Output the [X, Y] coordinate of the center of the cell containing the given text.  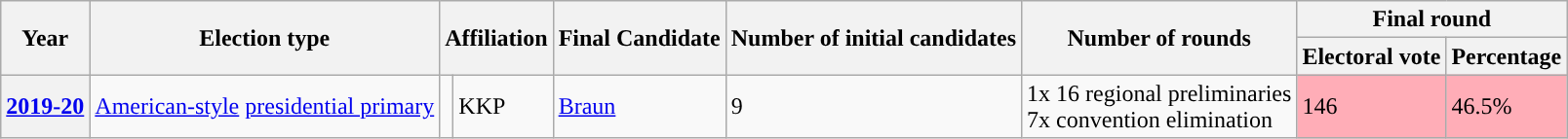
Braun [640, 107]
46.5% [1507, 107]
Final round [1431, 19]
1x 16 regional preliminaries 7x convention elimination [1159, 107]
Final Candidate [640, 38]
146 [1371, 107]
KKP [503, 107]
Year [45, 38]
Number of rounds [1159, 38]
Percentage [1507, 56]
Election type [265, 38]
9 [874, 107]
2019-20 [45, 107]
American-style presidential primary [265, 107]
Number of initial candidates [874, 38]
Electoral vote [1371, 56]
Affiliation [496, 38]
